Search for the cell housing the specified text and yield its [x, y] center coordinate. 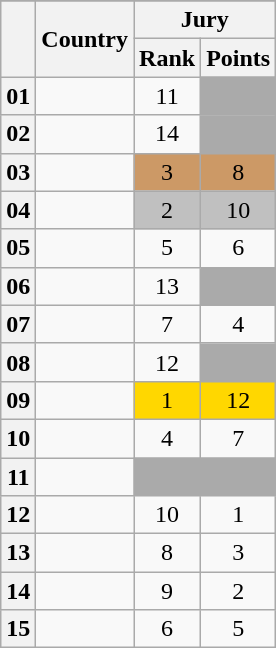
Points [238, 58]
08 [18, 362]
09 [18, 400]
01 [18, 96]
07 [18, 324]
Jury [205, 20]
15 [18, 629]
04 [18, 210]
03 [18, 172]
Rank [168, 58]
05 [18, 248]
06 [18, 286]
02 [18, 134]
Country [85, 39]
9 [168, 591]
